Capture the cell that displays the provided text and extract its [X, Y] central coordinate. 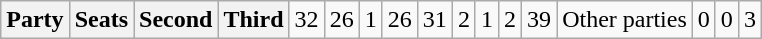
Other parties [625, 20]
3 [750, 20]
Second [176, 20]
Third [254, 20]
31 [434, 20]
Party [35, 20]
32 [306, 20]
Seats [101, 20]
39 [540, 20]
